From the cell containing the given text, extract its center point as (x, y) coordinate. 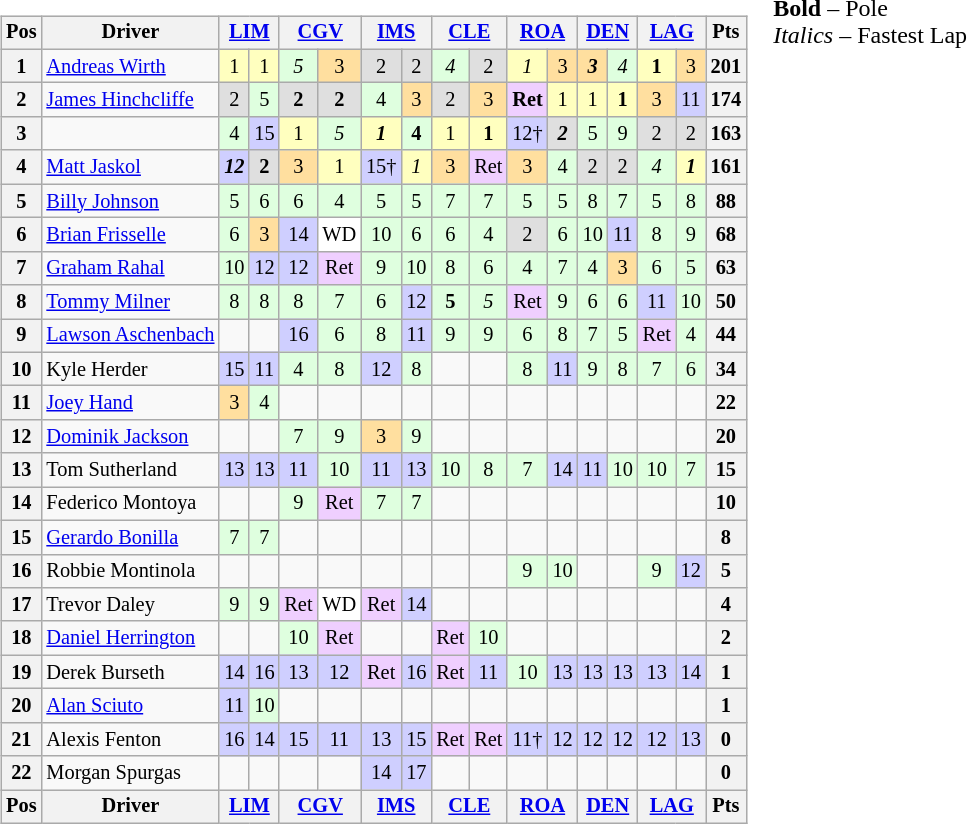
Alexis Fenton (130, 739)
Joey Hand (130, 403)
201 (726, 66)
68 (726, 235)
Federico Montoya (130, 504)
Lawson Aschenbach (130, 336)
Brian Frisselle (130, 235)
88 (726, 201)
15† (381, 167)
Derek Burseth (130, 672)
Morgan Spurgas (130, 773)
Dominik Jackson (130, 437)
Daniel Herrington (130, 638)
63 (726, 268)
Graham Rahal (130, 268)
Alan Sciuto (130, 706)
Gerardo Bonilla (130, 537)
Robbie Montinola (130, 571)
21 (21, 739)
18 (21, 638)
Trevor Daley (130, 605)
163 (726, 134)
44 (726, 336)
50 (726, 302)
11† (527, 739)
Kyle Herder (130, 369)
Matt Jaskol (130, 167)
19 (21, 672)
Andreas Wirth (130, 66)
Tommy Milner (130, 302)
Billy Johnson (130, 201)
161 (726, 167)
174 (726, 100)
34 (726, 369)
Tom Sutherland (130, 470)
12† (527, 134)
James Hinchcliffe (130, 100)
